Return (X, Y) of the center of cell containing provided text 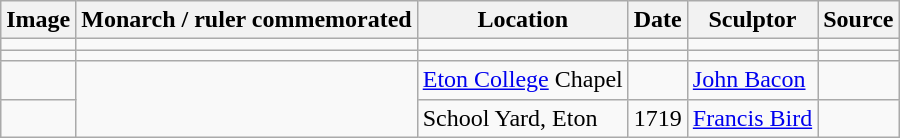
Location (522, 20)
John Bacon (752, 80)
Source (858, 20)
Francis Bird (752, 118)
Date (658, 20)
Eton College Chapel (522, 80)
Monarch / ruler commemorated (246, 20)
School Yard, Eton (522, 118)
Image (38, 20)
Sculptor (752, 20)
1719 (658, 118)
